Extract the (X, Y) coordinate from the center of the cell holding the provided text.  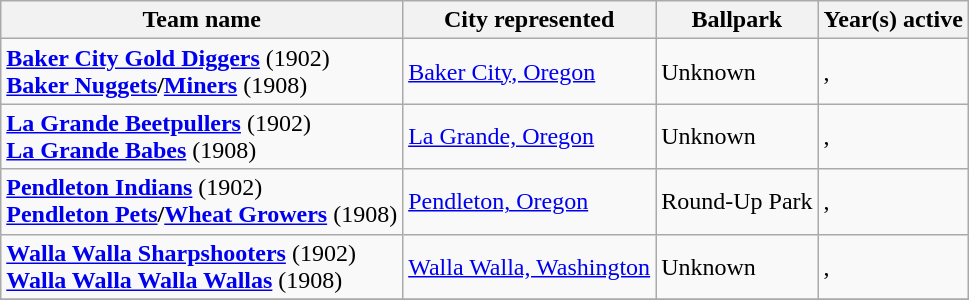
Ballpark (737, 20)
La Grande, Oregon (530, 136)
Year(s) active (893, 20)
Pendleton Indians (1902)Pendleton Pets/Wheat Growers (1908) (202, 202)
Walla Walla Sharpshooters (1902)Walla Walla Walla Wallas (1908) (202, 266)
Team name (202, 20)
City represented (530, 20)
Round-Up Park (737, 202)
Baker City, Oregon (530, 72)
Baker City Gold Diggers (1902)Baker Nuggets/Miners (1908) (202, 72)
Pendleton, Oregon (530, 202)
Walla Walla, Washington (530, 266)
La Grande Beetpullers (1902)La Grande Babes (1908) (202, 136)
